Capture the cell that displays the provided text and extract its (X, Y) central coordinate. 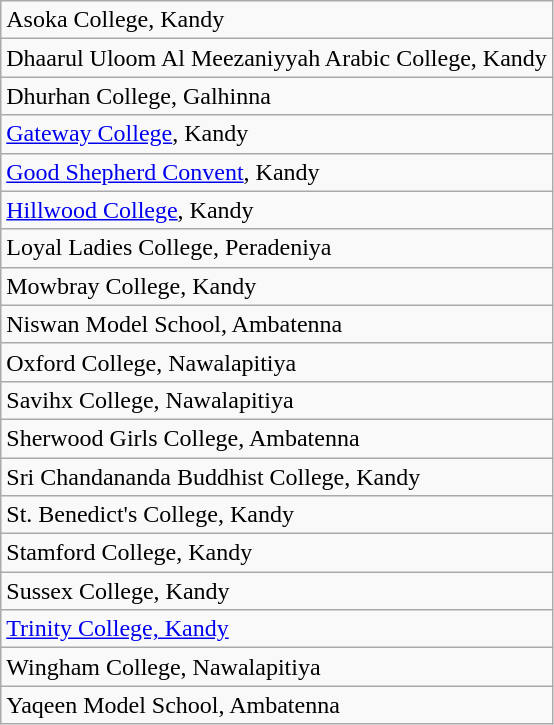
Gateway College, Kandy (277, 134)
Hillwood College, Kandy (277, 210)
Asoka College, Kandy (277, 20)
Sussex College, Kandy (277, 591)
Mowbray College, Kandy (277, 286)
St. Benedict's College, Kandy (277, 515)
Loyal Ladies College, Peradeniya (277, 248)
Stamford College, Kandy (277, 553)
Good Shepherd Convent, Kandy (277, 172)
Yaqeen Model School, Ambatenna (277, 705)
Oxford College, Nawalapitiya (277, 362)
Wingham College, Nawalapitiya (277, 667)
Sherwood Girls College, Ambatenna (277, 438)
Savihx College, Nawalapitiya (277, 400)
Dhaarul Uloom Al Meezaniyyah Arabic College, Kandy (277, 58)
Trinity College, Kandy (277, 629)
Sri Chandananda Buddhist College, Kandy (277, 477)
Niswan Model School, Ambatenna (277, 324)
Dhurhan College, Galhinna (277, 96)
